Pinpoint the cell where the given text exists, returning its [X, Y] midpoint coordinate. 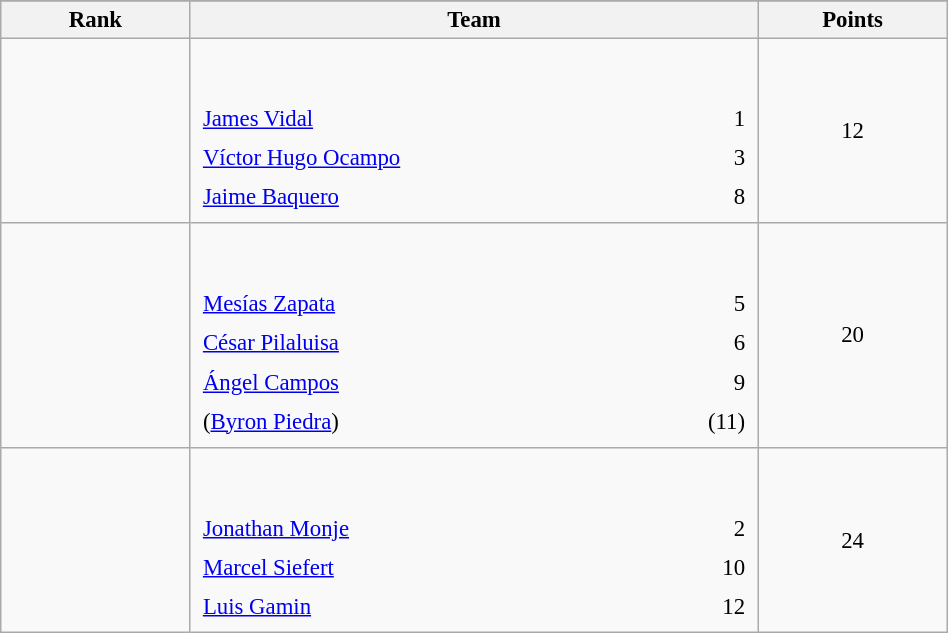
5 [683, 304]
Luis Gamin [426, 606]
Jaime Baquero [448, 197]
2 [702, 528]
10 [702, 567]
1 [725, 119]
Marcel Siefert [426, 567]
Points [852, 20]
3 [725, 158]
James Vidal [448, 119]
Ángel Campos [406, 382]
8 [725, 197]
James Vidal 1 Víctor Hugo Ocampo 3 Jaime Baquero 8 [474, 132]
Rank [96, 20]
Jonathan Monje [426, 528]
24 [852, 540]
(11) [683, 421]
Team [474, 20]
Víctor Hugo Ocampo [448, 158]
6 [683, 343]
9 [683, 382]
César Pilaluisa [406, 343]
Mesías Zapata [406, 304]
Jonathan Monje 2 Marcel Siefert 10 Luis Gamin 12 [474, 540]
Mesías Zapata 5 César Pilaluisa 6 Ángel Campos 9 (Byron Piedra) (11) [474, 335]
20 [852, 335]
(Byron Piedra) [406, 421]
